Search for the cell housing the specified text and yield its (X, Y) center coordinate. 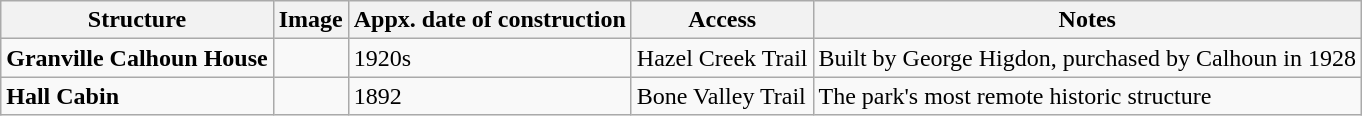
Built by George Higdon, purchased by Calhoun in 1928 (1088, 58)
Hazel Creek Trail (722, 58)
The park's most remote historic structure (1088, 96)
Structure (137, 20)
Access (722, 20)
1920s (490, 58)
1892 (490, 96)
Hall Cabin (137, 96)
Appx. date of construction (490, 20)
Notes (1088, 20)
Image (310, 20)
Bone Valley Trail (722, 96)
Granville Calhoun House (137, 58)
